Locate the cell with the specified text and output its (X, Y) center coordinate. 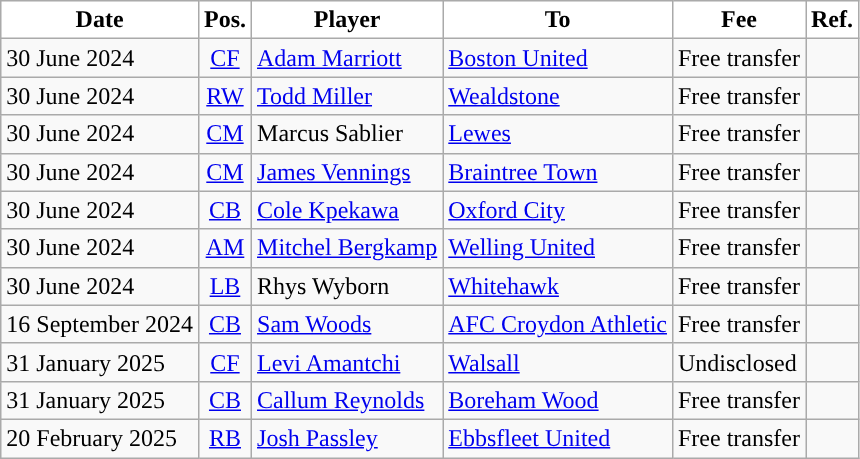
Cole Kpekawa (348, 210)
Todd Miller (348, 96)
AFC Croydon Athletic (558, 324)
Mitchel Bergkamp (348, 248)
RB (224, 438)
Callum Reynolds (348, 400)
Fee (738, 20)
Ebbsfleet United (558, 438)
Lewes (558, 134)
Boreham Wood (558, 400)
Ref. (832, 20)
Whitehawk (558, 286)
Date (100, 20)
Undisclosed (738, 362)
Rhys Wyborn (348, 286)
Pos. (224, 20)
Wealdstone (558, 96)
Walsall (558, 362)
Sam Woods (348, 324)
Levi Amantchi (348, 362)
Josh Passley (348, 438)
Braintree Town (558, 172)
LB (224, 286)
Boston United (558, 58)
To (558, 20)
James Vennings (348, 172)
Welling United (558, 248)
20 February 2025 (100, 438)
AM (224, 248)
Oxford City (558, 210)
Player (348, 20)
RW (224, 96)
16 September 2024 (100, 324)
Marcus Sablier (348, 134)
Adam Marriott (348, 58)
